Find where the given text appears and provide that cell's center as [X, Y] coordinate. 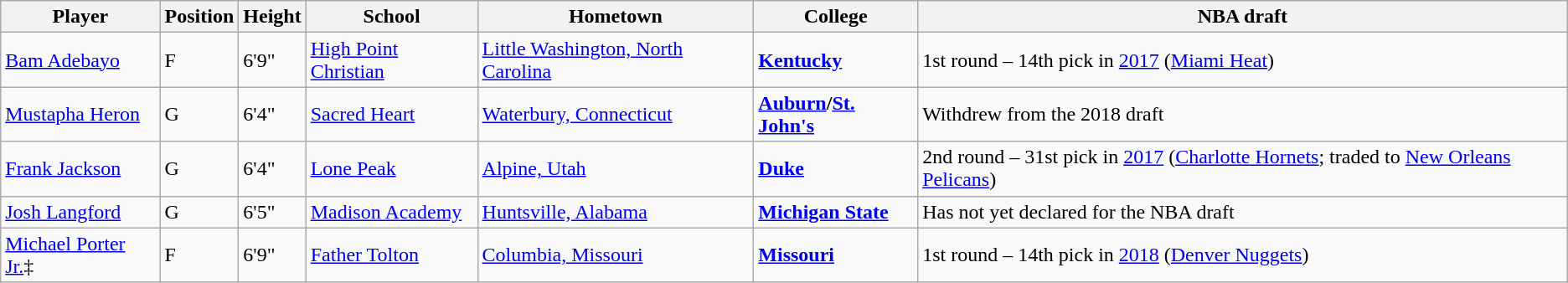
2nd round – 31st pick in 2017 (Charlotte Hornets; traded to New Orleans Pelicans) [1243, 169]
Michael Porter Jr.‡ [80, 255]
College [836, 17]
1st round – 14th pick in 2018 (Denver Nuggets) [1243, 255]
1st round – 14th pick in 2017 (Miami Heat) [1243, 60]
Hometown [616, 17]
Position [199, 17]
School [392, 17]
Has not yet declared for the NBA draft [1243, 212]
High Point Christian [392, 60]
Little Washington, North Carolina [616, 60]
Lone Peak [392, 169]
Kentucky [836, 60]
Height [272, 17]
Columbia, Missouri [616, 255]
Waterbury, Connecticut [616, 114]
Josh Langford [80, 212]
6'5" [272, 212]
Alpine, Utah [616, 169]
Mustapha Heron [80, 114]
Frank Jackson [80, 169]
NBA draft [1243, 17]
Withdrew from the 2018 draft [1243, 114]
Huntsville, Alabama [616, 212]
Duke [836, 169]
Player [80, 17]
Michigan State [836, 212]
Sacred Heart [392, 114]
Missouri [836, 255]
Bam Adebayo [80, 60]
Auburn/St. John's [836, 114]
Father Tolton [392, 255]
Madison Academy [392, 212]
